Return the [x, y] coordinate for the center point of the cell that contains the specified text.  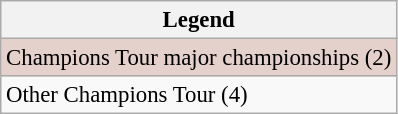
Other Champions Tour (4) [199, 95]
Champions Tour major championships (2) [199, 58]
Legend [199, 20]
